Detect which cell encompasses the target text, then output its (x, y) center coordinate. 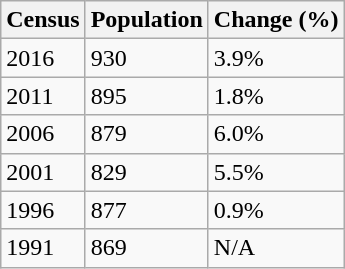
N/A (276, 248)
0.9% (276, 210)
895 (146, 96)
2011 (43, 96)
1996 (43, 210)
879 (146, 134)
1.8% (276, 96)
Census (43, 20)
2016 (43, 58)
2001 (43, 172)
6.0% (276, 134)
829 (146, 172)
869 (146, 248)
930 (146, 58)
3.9% (276, 58)
Change (%) (276, 20)
2006 (43, 134)
1991 (43, 248)
Population (146, 20)
877 (146, 210)
5.5% (276, 172)
